Extract the (x, y) coordinate from the center of the cell holding the provided text.  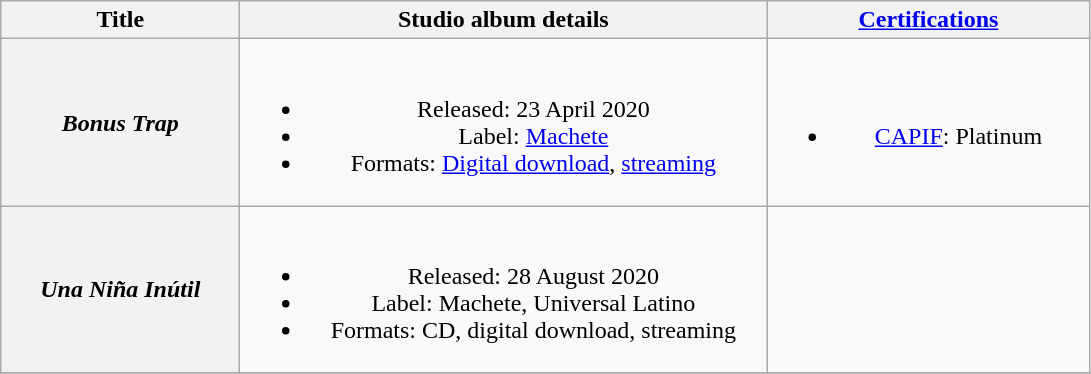
Certifications (928, 20)
Released: 23 April 2020Label: MacheteFormats: Digital download, streaming (504, 122)
Studio album details (504, 20)
Una Niña Inútil (120, 290)
Released: 28 August 2020Label: Machete, Universal LatinoFormats: CD, digital download, streaming (504, 290)
CAPIF: Platinum (928, 122)
Title (120, 20)
Bonus Trap (120, 122)
